Return the [X, Y] coordinate for the center point of the cell that contains the specified text.  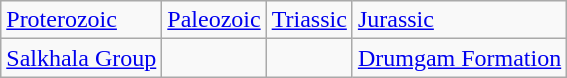
Salkhala Group [82, 58]
Paleozoic [214, 20]
Proterozoic [82, 20]
Jurassic [459, 20]
Triassic [309, 20]
Drumgam Formation [459, 58]
